Find where the given text appears and provide that cell's center as [x, y] coordinate. 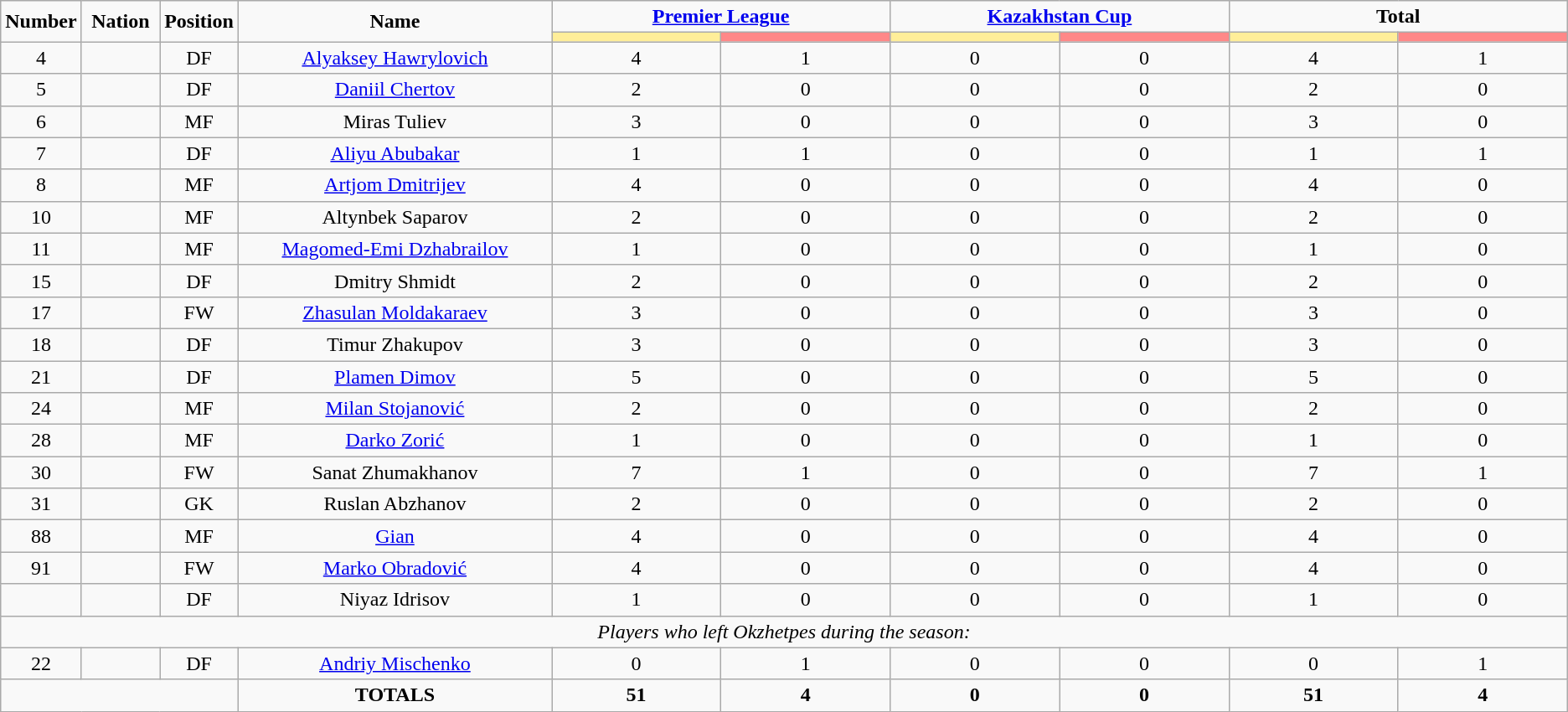
Gian [395, 536]
Altynbek Saparov [395, 217]
Aliyu Abubakar [395, 153]
21 [41, 376]
17 [41, 312]
8 [41, 185]
15 [41, 281]
Marko Obradović [395, 568]
11 [41, 249]
Premier League [720, 17]
91 [41, 568]
Miras Tuliev [395, 121]
18 [41, 344]
Dmitry Shmidt [395, 281]
Alyaksey Hawrylovich [395, 58]
Daniil Chertov [395, 90]
31 [41, 504]
28 [41, 441]
Nation [121, 22]
Andriy Mischenko [395, 663]
6 [41, 121]
Sanat Zhumakhanov [395, 472]
Plamen Dimov [395, 376]
Darko Zorić [395, 441]
TOTALS [395, 695]
Name [395, 22]
Zhasulan Moldakaraev [395, 312]
Kazakhstan Cup [1060, 17]
88 [41, 536]
Artjom Dmitrijev [395, 185]
Milan Stojanović [395, 409]
Total [1398, 17]
Players who left Okzhetpes during the season: [784, 632]
Position [199, 22]
Niyaz Idrisov [395, 600]
30 [41, 472]
Ruslan Abzhanov [395, 504]
Timur Zhakupov [395, 344]
Number [41, 22]
22 [41, 663]
Magomed-Emi Dzhabrailov [395, 249]
GK [199, 504]
24 [41, 409]
10 [41, 217]
